Return the [X, Y] coordinate for the center point of the cell that contains the specified text.  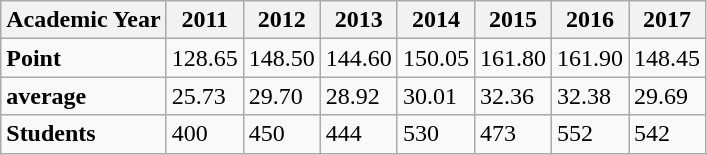
148.50 [282, 58]
148.45 [668, 58]
444 [358, 134]
2013 [358, 20]
28.92 [358, 96]
32.36 [512, 96]
150.05 [436, 58]
30.01 [436, 96]
average [84, 96]
2016 [590, 20]
32.38 [590, 96]
161.80 [512, 58]
552 [590, 134]
29.70 [282, 96]
542 [668, 134]
400 [204, 134]
128.65 [204, 58]
29.69 [668, 96]
450 [282, 134]
Academic Year [84, 20]
2014 [436, 20]
530 [436, 134]
2011 [204, 20]
2012 [282, 20]
Students [84, 134]
2017 [668, 20]
161.90 [590, 58]
473 [512, 134]
Point [84, 58]
144.60 [358, 58]
25.73 [204, 96]
2015 [512, 20]
